For the text-containing cell, return its midpoint in [x, y] coordinate format. 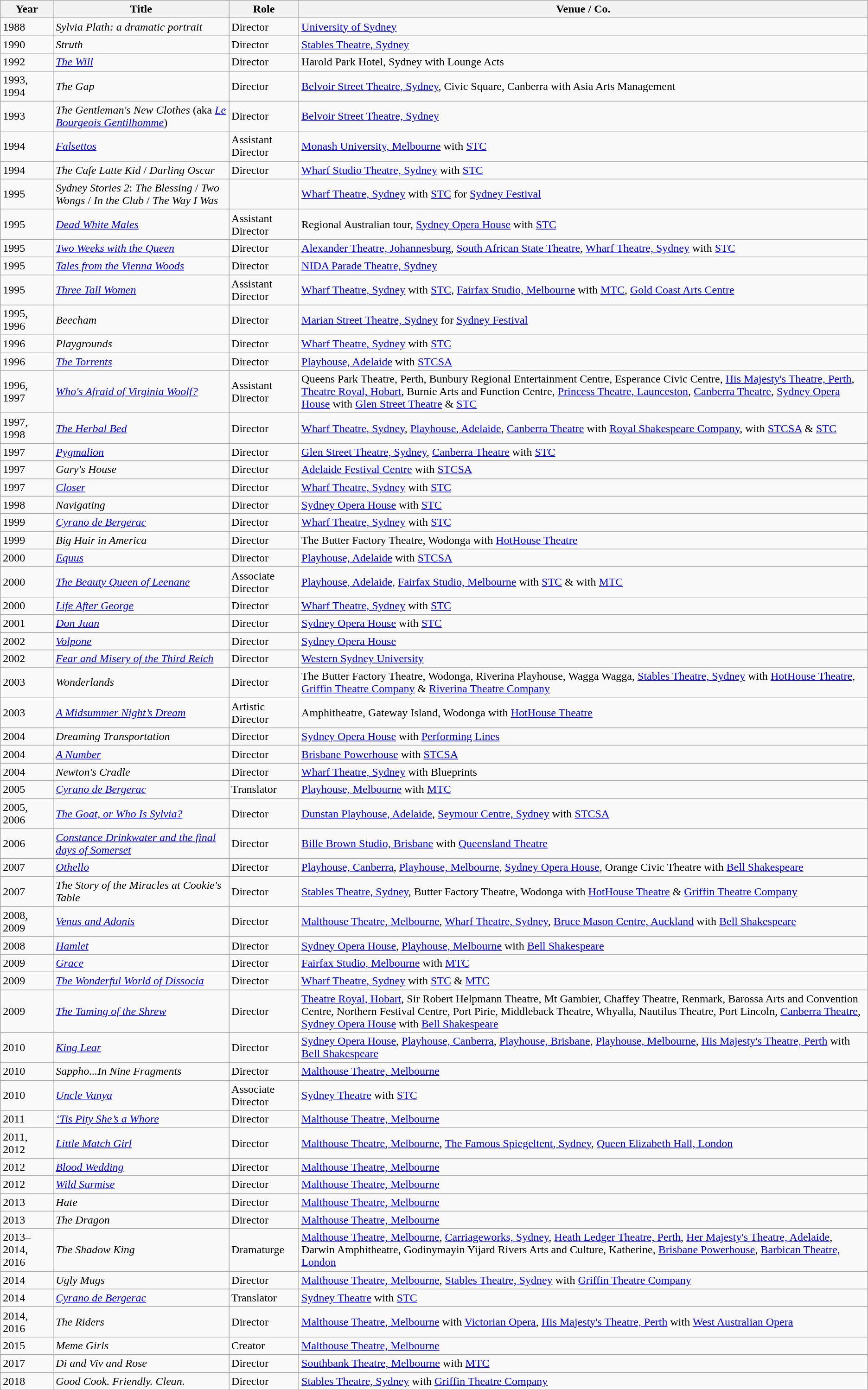
Alexander Theatre, Johannesburg, South African State Theatre, Wharf Theatre, Sydney with STC [583, 248]
Three Tall Women [141, 289]
University of Sydney [583, 27]
The Gentleman's New Clothes (aka Le Bourgeois Gentilhomme) [141, 116]
Playgrounds [141, 344]
Life After George [141, 606]
Malthouse Theatre, Melbourne, The Famous Spiegeltent, Sydney, Queen Elizabeth Hall, London [583, 1143]
Venus and Adonis [141, 922]
Role [264, 9]
The Wonderful World of Dissocia [141, 981]
Grace [141, 963]
Navigating [141, 505]
Gary's House [141, 470]
King Lear [141, 1048]
The Herbal Bed [141, 428]
Uncle Vanya [141, 1095]
The Butter Factory Theatre, Wodonga with HotHouse Theatre [583, 540]
Malthouse Theatre, Melbourne, Stables Theatre, Sydney with Griffin Theatre Company [583, 1280]
Playhouse, Melbourne with MTC [583, 790]
Adelaide Festival Centre with STCSA [583, 470]
1995, 1996 [27, 320]
2014, 2016 [27, 1321]
Little Match Girl [141, 1143]
Dunstan Playhouse, Adelaide, Seymour Centre, Sydney with STCSA [583, 813]
Sappho...In Nine Fragments [141, 1071]
Dramaturge [264, 1250]
The Gap [141, 86]
2015 [27, 1345]
Wonderlands [141, 682]
Newton's Cradle [141, 772]
Wharf Theatre, Sydney with STC, Fairfax Studio, Melbourne with MTC, Gold Coast Arts Centre [583, 289]
Wharf Theatre, Sydney with STC & MTC [583, 981]
NIDA Parade Theatre, Sydney [583, 266]
Harold Park Hotel, Sydney with Lounge Acts [583, 62]
Struth [141, 45]
Artistic Director [264, 713]
Hamlet [141, 945]
Ugly Mugs [141, 1280]
Belvoir Street Theatre, Sydney [583, 116]
Bille Brown Studio, Brisbane with Queensland Theatre [583, 844]
Wild Surmise [141, 1185]
Don Juan [141, 623]
Glen Street Theatre, Sydney, Canberra Theatre with STC [583, 452]
Meme Girls [141, 1345]
The Beauty Queen of Leenane [141, 581]
Playhouse, Adelaide, Fairfax Studio, Melbourne with STC & with MTC [583, 581]
Equus [141, 558]
Title [141, 9]
Dreaming Transportation [141, 737]
Venue / Co. [583, 9]
Regional Australian tour, Sydney Opera House with STC [583, 224]
1997, 1998 [27, 428]
Two Weeks with the Queen [141, 248]
Sydney Opera House with Performing Lines [583, 737]
The Cafe Latte Kid / Darling Oscar [141, 170]
Othello [141, 867]
2013–2014, 2016 [27, 1250]
A Number [141, 754]
2006 [27, 844]
1993 [27, 116]
2011, 2012 [27, 1143]
Pygmalion [141, 452]
Wharf Studio Theatre, Sydney with STC [583, 170]
Di and Viv and Rose [141, 1363]
The Shadow King [141, 1250]
Malthouse Theatre, Melbourne, Wharf Theatre, Sydney, Bruce Mason Centre, Auckland with Bell Shakespeare [583, 922]
Dead White Males [141, 224]
Tales from the Vienna Woods [141, 266]
2001 [27, 623]
1990 [27, 45]
Constance Drinkwater and the final days of Somerset [141, 844]
Sylvia Plath: a dramatic portrait [141, 27]
Who's Afraid of Virginia Woolf? [141, 392]
Wharf Theatre, Sydney, Playhouse, Adelaide, Canberra Theatre with Royal Shakespeare Company, with STCSA & STC [583, 428]
Big Hair in America [141, 540]
Wharf Theatre, Sydney with Blueprints [583, 772]
1996, 1997 [27, 392]
Western Sydney University [583, 659]
Southbank Theatre, Melbourne with MTC [583, 1363]
Wharf Theatre, Sydney with STC for Sydney Festival [583, 194]
Hate [141, 1202]
2011 [27, 1119]
Stables Theatre, Sydney with Griffin Theatre Company [583, 1381]
‘Tis Pity She’s a Whore [141, 1119]
2005 [27, 790]
Amphitheatre, Gateway Island, Wodonga with HotHouse Theatre [583, 713]
Monash University, Melbourne with STC [583, 147]
1998 [27, 505]
2017 [27, 1363]
1988 [27, 27]
Volpone [141, 641]
Closer [141, 487]
Sydney Opera House [583, 641]
Stables Theatre, Sydney [583, 45]
Good Cook. Friendly. Clean. [141, 1381]
Playhouse, Canberra, Playhouse, Melbourne, Sydney Opera House, Orange Civic Theatre with Bell Shakespeare [583, 867]
Malthouse Theatre, Melbourne with Victorian Opera, His Majesty's Theatre, Perth with West Australian Opera [583, 1321]
The Riders [141, 1321]
Brisbane Powerhouse with STCSA [583, 754]
A Midsummer Night’s Dream [141, 713]
Marian Street Theatre, Sydney for Sydney Festival [583, 320]
Belvoir Street Theatre, Sydney, Civic Square, Canberra with Asia Arts Management [583, 86]
2008 [27, 945]
The Torrents [141, 362]
2008, 2009 [27, 922]
2005, 2006 [27, 813]
Beecham [141, 320]
Sydney Opera House, Playhouse, Melbourne with Bell Shakespeare [583, 945]
1992 [27, 62]
Sydney Stories 2: The Blessing / Two Wongs / In the Club / The Way I Was [141, 194]
The Will [141, 62]
2018 [27, 1381]
Sydney Opera House, Playhouse, Canberra, Playhouse, Brisbane, Playhouse, Melbourne, His Majesty's Theatre, Perth with Bell Shakespeare [583, 1048]
1993, 1994 [27, 86]
Stables Theatre, Sydney, Butter Factory Theatre, Wodonga with HotHouse Theatre & Griffin Theatre Company [583, 891]
Year [27, 9]
Creator [264, 1345]
The Goat, or Who Is Sylvia? [141, 813]
Falsettos [141, 147]
Fear and Misery of the Third Reich [141, 659]
Blood Wedding [141, 1167]
The Taming of the Shrew [141, 1011]
The Story of the Miracles at Cookie's Table [141, 891]
Fairfax Studio, Melbourne with MTC [583, 963]
The Dragon [141, 1220]
